From the cell containing the given text, extract its center point as [X, Y] coordinate. 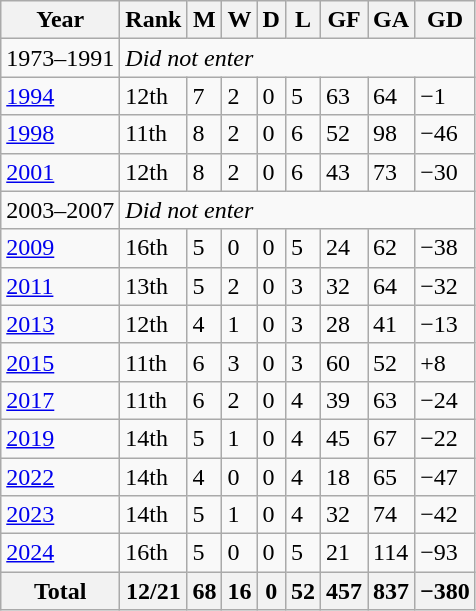
GF [344, 20]
68 [204, 591]
−13 [446, 324]
2019 [60, 438]
2011 [60, 286]
Rank [154, 20]
13th [154, 286]
114 [392, 553]
−1 [446, 96]
7 [204, 96]
67 [392, 438]
Total [60, 591]
W [240, 20]
−30 [446, 172]
M [204, 20]
+8 [446, 362]
1973–1991 [60, 58]
−46 [446, 134]
41 [392, 324]
43 [344, 172]
2022 [60, 477]
12/21 [154, 591]
−32 [446, 286]
28 [344, 324]
16 [240, 591]
457 [344, 591]
2024 [60, 553]
45 [344, 438]
62 [392, 248]
2001 [60, 172]
−47 [446, 477]
Year [60, 20]
65 [392, 477]
60 [344, 362]
21 [344, 553]
18 [344, 477]
−24 [446, 400]
2013 [60, 324]
−42 [446, 515]
1998 [60, 134]
39 [344, 400]
L [302, 20]
D [271, 20]
2009 [60, 248]
−380 [446, 591]
−22 [446, 438]
−38 [446, 248]
74 [392, 515]
GD [446, 20]
24 [344, 248]
1994 [60, 96]
−93 [446, 553]
98 [392, 134]
73 [392, 172]
2017 [60, 400]
GA [392, 20]
2003–2007 [60, 210]
2015 [60, 362]
837 [392, 591]
2023 [60, 515]
